Detect which cell encompasses the target text, then output its [X, Y] center coordinate. 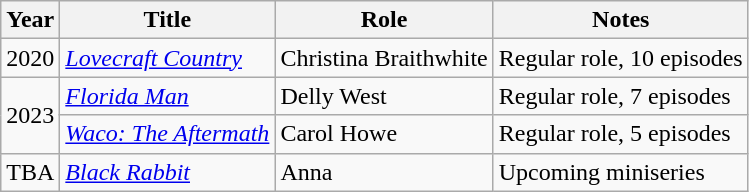
Florida Man [168, 96]
Regular role, 10 episodes [620, 58]
TBA [30, 172]
Christina Braithwhite [384, 58]
Regular role, 5 episodes [620, 134]
Upcoming miniseries [620, 172]
2020 [30, 58]
Carol Howe [384, 134]
Title [168, 20]
Delly West [384, 96]
Year [30, 20]
Lovecraft Country [168, 58]
Notes [620, 20]
Regular role, 7 episodes [620, 96]
Waco: The Aftermath [168, 134]
2023 [30, 115]
Anna [384, 172]
Black Rabbit [168, 172]
Role [384, 20]
